For the text-containing cell, return its midpoint in (X, Y) coordinate format. 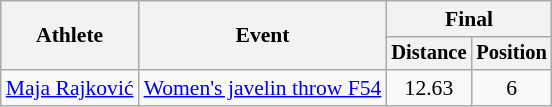
12.63 (428, 88)
Athlete (70, 36)
Position (511, 54)
Maja Rajković (70, 88)
Distance (428, 54)
Women's javelin throw F54 (263, 88)
Event (263, 36)
Final (468, 19)
6 (511, 88)
